Provide the (X, Y) coordinate of the cell's center where the given text is located.  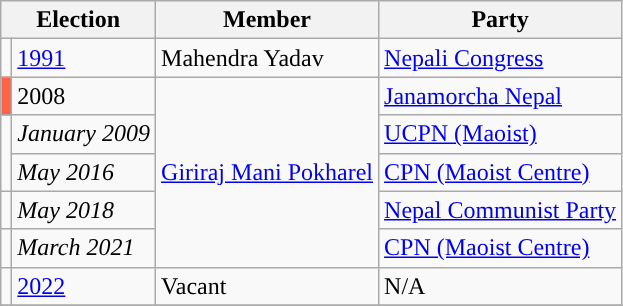
Nepali Congress (500, 58)
N/A (500, 286)
January 2009 (84, 134)
Party (500, 20)
Member (268, 20)
UCPN (Maoist) (500, 134)
Election (78, 20)
May 2018 (84, 210)
Mahendra Yadav (268, 58)
May 2016 (84, 172)
2008 (84, 96)
Janamorcha Nepal (500, 96)
Nepal Communist Party (500, 210)
Giriraj Mani Pokharel (268, 172)
2022 (84, 286)
1991 (84, 58)
Vacant (268, 286)
March 2021 (84, 248)
